Determine the [X, Y] coordinate at the center of the cell enclosing the given text.  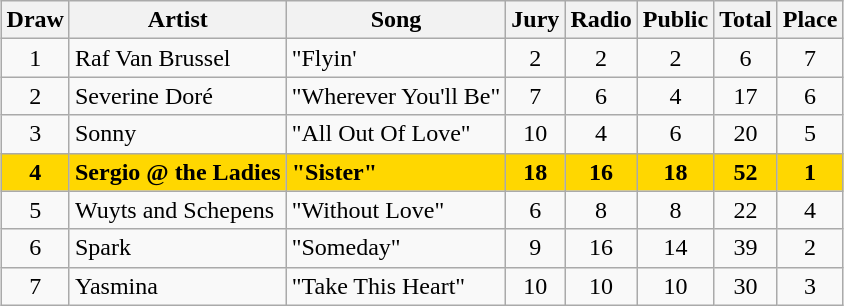
14 [675, 248]
"Take This Heart" [396, 286]
"All Out Of Love" [396, 134]
"Without Love" [396, 210]
Raf Van Brussel [178, 58]
Wuyts and Schepens [178, 210]
Severine Doré [178, 96]
Sergio @ the Ladies [178, 172]
17 [746, 96]
Total [746, 20]
Jury [536, 20]
Sonny [178, 134]
Place [810, 20]
"Sister" [396, 172]
39 [746, 248]
Song [396, 20]
"Wherever You'll Be" [396, 96]
Radio [601, 20]
"Someday" [396, 248]
Spark [178, 248]
30 [746, 286]
52 [746, 172]
Public [675, 20]
9 [536, 248]
Yasmina [178, 286]
Artist [178, 20]
20 [746, 134]
"Flyin' [396, 58]
22 [746, 210]
Draw [35, 20]
